Determine the (x, y) coordinate at the center of the cell enclosing the given text.  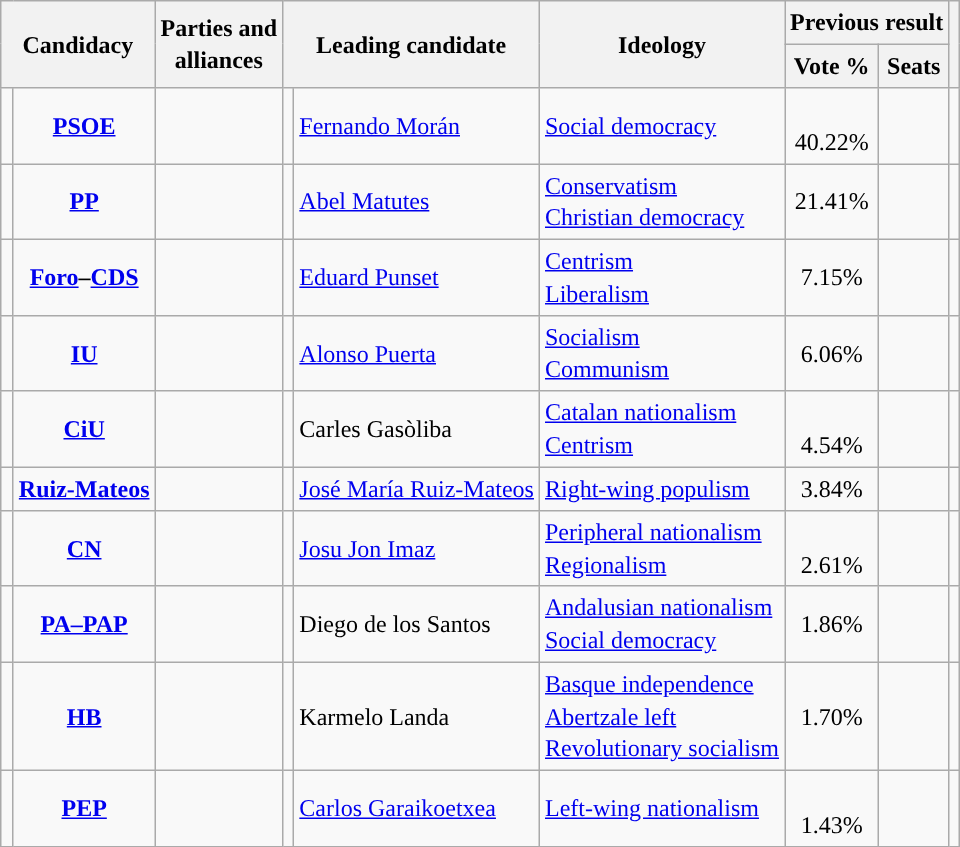
CN (84, 548)
4.54% (832, 429)
1.70% (832, 716)
3.84% (832, 488)
Previous result (867, 22)
Andalusian nationalismSocial democracy (662, 624)
Ideology (662, 44)
2.61% (832, 548)
40.22% (832, 126)
Diego de los Santos (417, 624)
Left-wing nationalism (662, 808)
PSOE (84, 126)
Karmelo Landa (417, 716)
IU (84, 353)
Abel Matutes (417, 202)
6.06% (832, 353)
ConservatismChristian democracy (662, 202)
Right-wing populism (662, 488)
CentrismLiberalism (662, 277)
Candidacy (78, 44)
7.15% (832, 277)
Foro–CDS (84, 277)
1.43% (832, 808)
21.41% (832, 202)
SocialismCommunism (662, 353)
Vote % (832, 66)
Eduard Punset (417, 277)
HB (84, 716)
Fernando Morán (417, 126)
Alonso Puerta (417, 353)
José María Ruiz-Mateos (417, 488)
1.86% (832, 624)
Carlos Garaikoetxea (417, 808)
Basque independenceAbertzale leftRevolutionary socialism (662, 716)
CiU (84, 429)
Parties andalliances (219, 44)
Catalan nationalismCentrism (662, 429)
PP (84, 202)
Josu Jon Imaz (417, 548)
Ruiz-Mateos (84, 488)
Social democracy (662, 126)
Seats (914, 66)
Leading candidate (412, 44)
PEP (84, 808)
Carles Gasòliba (417, 429)
Peripheral nationalismRegionalism (662, 548)
PA–PAP (84, 624)
